Pinpoint the cell where the given text exists, returning its (X, Y) midpoint coordinate. 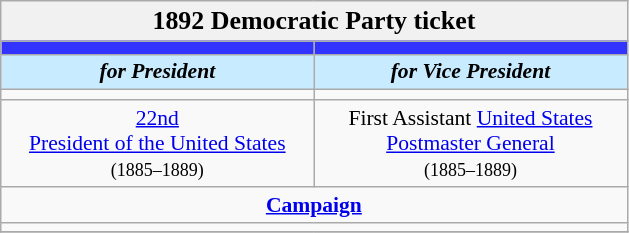
22ndPresident of the United States(1885–1889) (158, 144)
First Assistant United States Postmaster General(1885–1889) (470, 144)
for President (158, 72)
for Vice President (470, 72)
1892 Democratic Party ticket (314, 21)
Campaign (314, 205)
